Scan for the cell matching the given text and deliver its (x, y) coordinate at center. 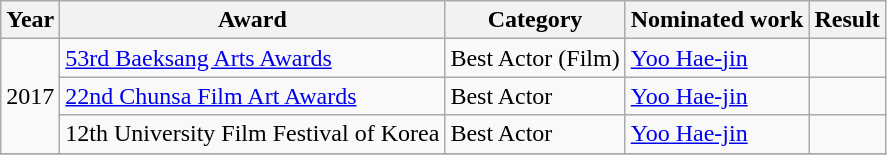
22nd Chunsa Film Art Awards (252, 96)
53rd Baeksang Arts Awards (252, 58)
Category (535, 20)
Result (847, 20)
Year (30, 20)
Award (252, 20)
12th University Film Festival of Korea (252, 134)
Best Actor (Film) (535, 58)
Nominated work (717, 20)
2017 (30, 96)
